Pinpoint the cell where the given text exists, returning its [X, Y] midpoint coordinate. 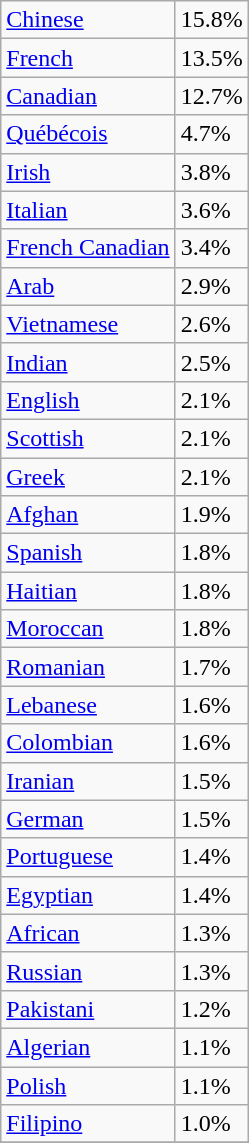
13.5% [212, 58]
Romanian [88, 667]
Italian [88, 210]
Greek [88, 477]
Vietnamese [88, 324]
Moroccan [88, 629]
Pakistani [88, 1009]
1.0% [212, 1124]
Algerian [88, 1047]
Indian [88, 362]
French Canadian [88, 248]
Lebanese [88, 705]
Filipino [88, 1124]
Arab [88, 286]
English [88, 400]
Chinese [88, 20]
Québécois [88, 134]
2.9% [212, 286]
Afghan [88, 515]
Spanish [88, 553]
1.7% [212, 667]
4.7% [212, 134]
3.8% [212, 172]
African [88, 933]
3.4% [212, 248]
Canadian [88, 96]
Haitian [88, 591]
Iranian [88, 781]
Scottish [88, 438]
French [88, 58]
Portuguese [88, 857]
Polish [88, 1085]
German [88, 819]
1.2% [212, 1009]
Irish [88, 172]
2.6% [212, 324]
2.5% [212, 362]
12.7% [212, 96]
1.9% [212, 515]
15.8% [212, 20]
3.6% [212, 210]
Russian [88, 971]
Colombian [88, 743]
Egyptian [88, 895]
